Pinpoint the cell where the given text exists, returning its (X, Y) midpoint coordinate. 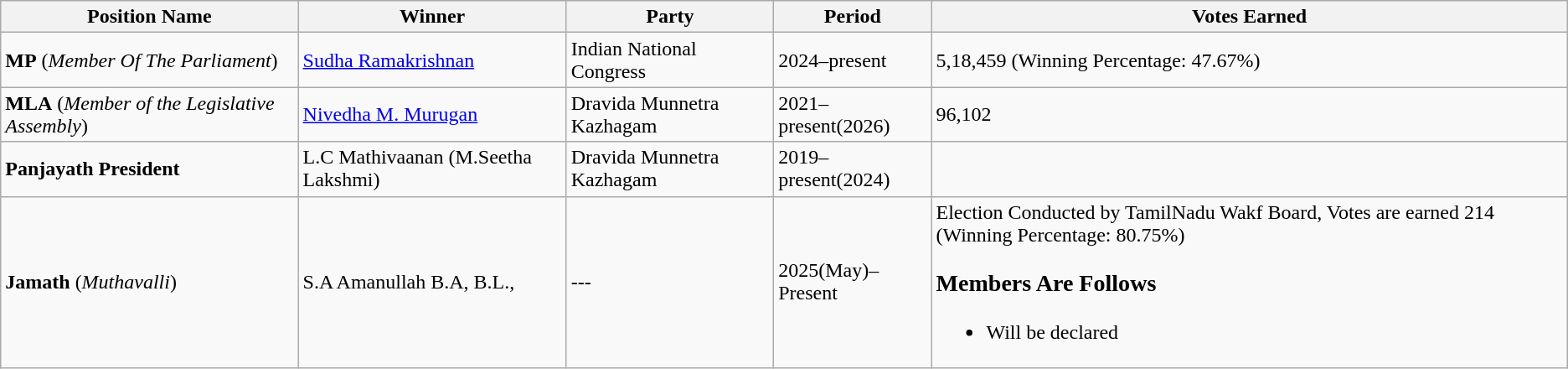
Winner (432, 17)
Nivedha M. Murugan (432, 114)
Position Name (149, 17)
S.A Amanullah B.A, B.L., (432, 282)
2024–present (853, 60)
Panjayath President (149, 169)
MP (Member Of The Parliament) (149, 60)
Sudha Ramakrishnan (432, 60)
Indian National Congress (670, 60)
96,102 (1250, 114)
L.C Mathivaanan (M.Seetha Lakshmi) (432, 169)
Party (670, 17)
--- (670, 282)
Jamath (Muthavalli) (149, 282)
Election Conducted by TamilNadu Wakf Board, Votes are earned 214 (Winning Percentage: 80.75%)Members Are FollowsWill be declared (1250, 282)
5,18,459 (Winning Percentage: 47.67%) (1250, 60)
Period (853, 17)
2019–present(2024) (853, 169)
2025(May)–Present (853, 282)
MLA (Member of the Legislative Assembly) (149, 114)
2021–present(2026) (853, 114)
Votes Earned (1250, 17)
